Detect which cell encompasses the target text, then output its [x, y] center coordinate. 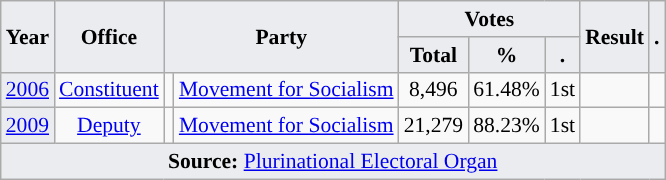
2006 [28, 90]
61.48% [506, 90]
Year [28, 36]
Office [109, 36]
8,496 [434, 90]
2009 [28, 126]
Constituent [109, 90]
88.23% [506, 126]
Deputy [109, 126]
Votes [490, 19]
Total [434, 55]
Party [282, 36]
21,279 [434, 126]
% [506, 55]
Source: Plurinational Electoral Organ [333, 162]
Result [614, 36]
